Identify which cell holds the provided text, then report its (X, Y) central coordinate. 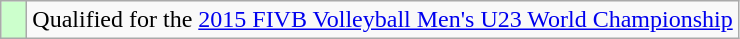
Qualified for the 2015 FIVB Volleyball Men's U23 World Championship (382, 20)
